Extract the [X, Y] coordinate from the center of the cell holding the provided text.  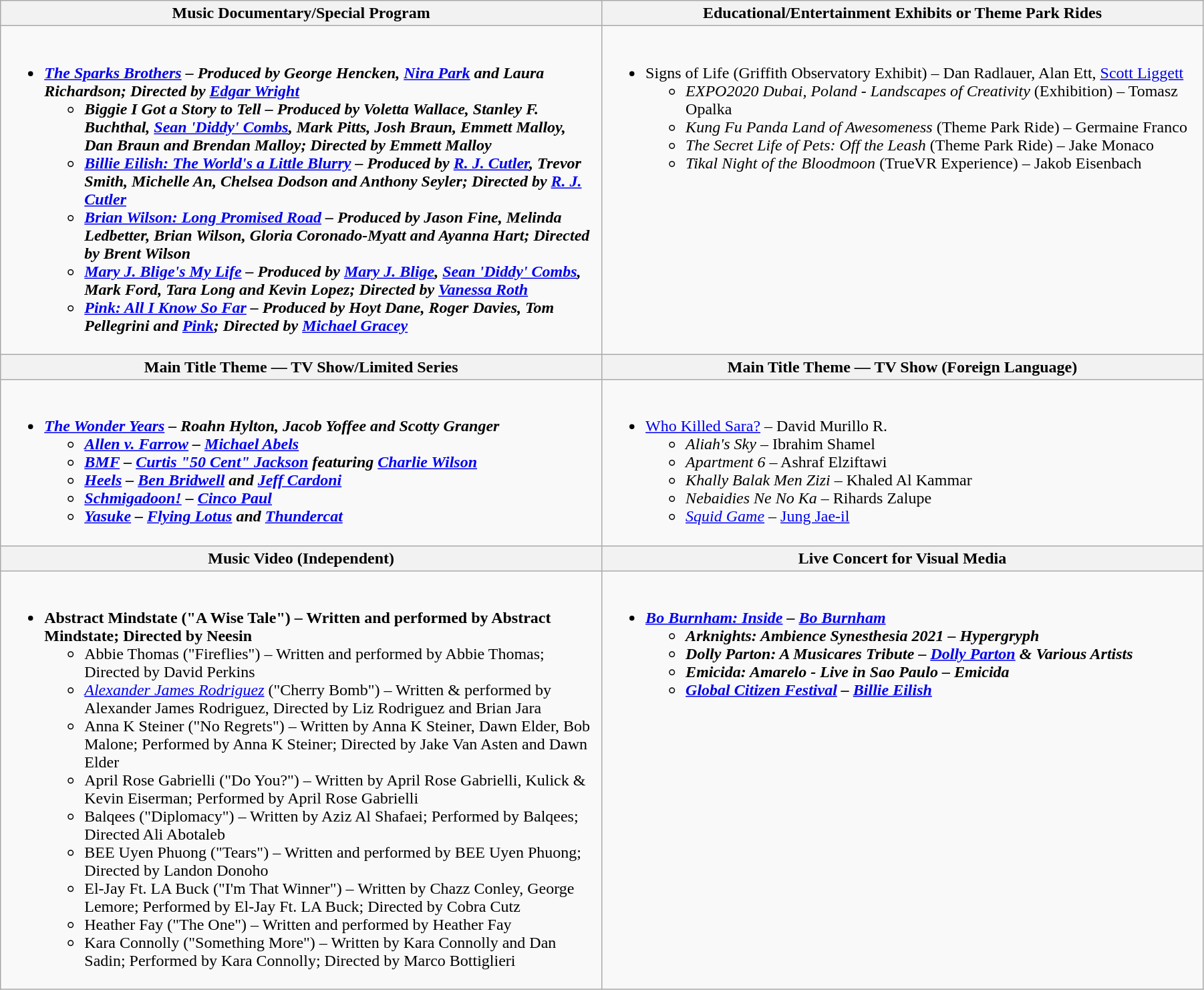
Main Title Theme — TV Show/Limited Series [301, 367]
Educational/Entertainment Exhibits or Theme Park Rides [903, 13]
Live Concert for Visual Media [903, 558]
Music Video (Independent) [301, 558]
Music Documentary/Special Program [301, 13]
Main Title Theme — TV Show (Foreign Language) [903, 367]
